Scan for the cell matching the given text and deliver its (X, Y) coordinate at center. 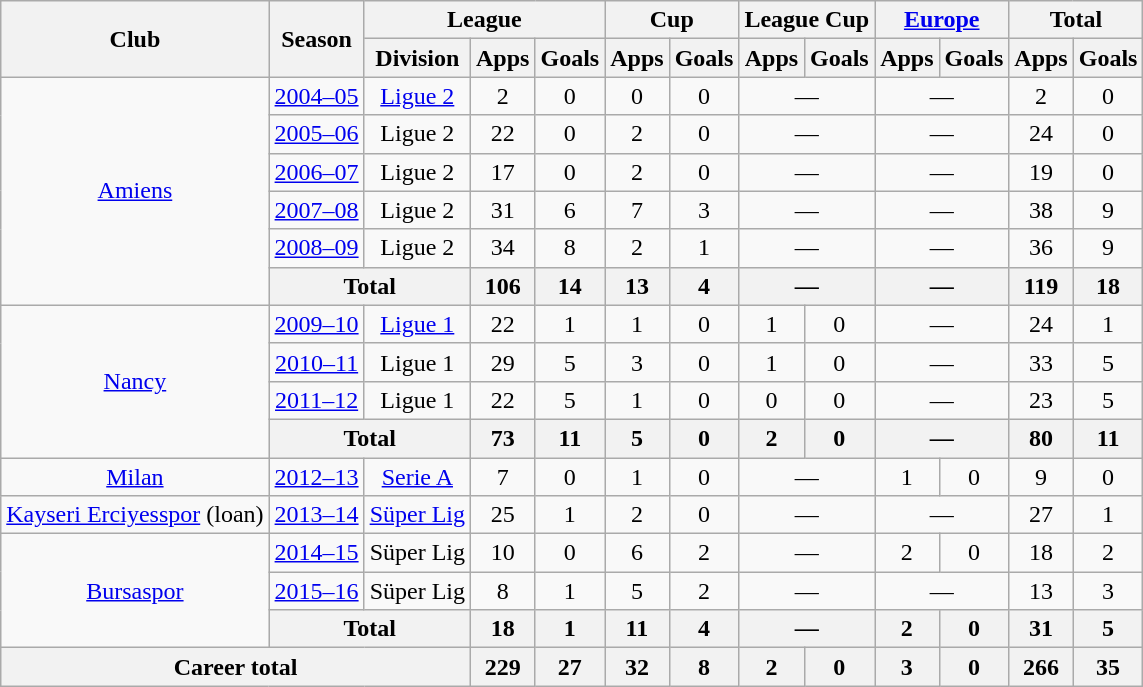
29 (503, 362)
Nancy (135, 381)
266 (1041, 667)
32 (637, 667)
2014–15 (316, 553)
League Cup (807, 20)
119 (1041, 286)
2009–10 (316, 324)
Division (417, 58)
Amiens (135, 191)
2010–11 (316, 362)
2012–13 (316, 477)
34 (503, 248)
Career total (236, 667)
38 (1041, 210)
Bursaspor (135, 591)
73 (503, 438)
35 (1108, 667)
2007–08 (316, 210)
2005–06 (316, 134)
2013–14 (316, 515)
Kayseri Erciyesspor (loan) (135, 515)
Club (135, 39)
Cup (672, 20)
229 (503, 667)
Europe (942, 20)
League (484, 20)
2011–12 (316, 400)
17 (503, 172)
106 (503, 286)
36 (1041, 248)
Serie A (417, 477)
Milan (135, 477)
Season (316, 39)
2015–16 (316, 591)
23 (1041, 400)
2006–07 (316, 172)
80 (1041, 438)
10 (503, 553)
33 (1041, 362)
25 (503, 515)
2004–05 (316, 96)
2008–09 (316, 248)
14 (570, 286)
19 (1041, 172)
